Search for the cell housing the specified text and yield its [X, Y] center coordinate. 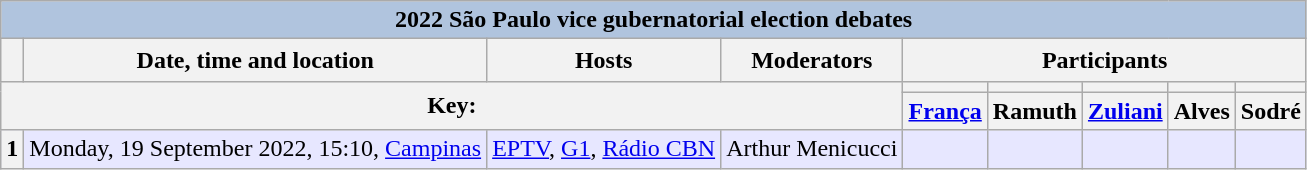
1 [12, 149]
Ramuth [1034, 111]
Hosts [604, 60]
Date, time and location [256, 60]
Zuliani [1125, 111]
Alves [1202, 111]
Participants [1104, 60]
Arthur Menicucci [812, 149]
França [945, 111]
Sodré [1270, 111]
Monday, 19 September 2022, 15:10, Campinas [256, 149]
EPTV, G1, Rádio CBN [604, 149]
2022 São Paulo vice gubernatorial election debates [654, 20]
Key: [452, 106]
Moderators [812, 60]
